Identify which cell holds the provided text, then report its [X, Y] central coordinate. 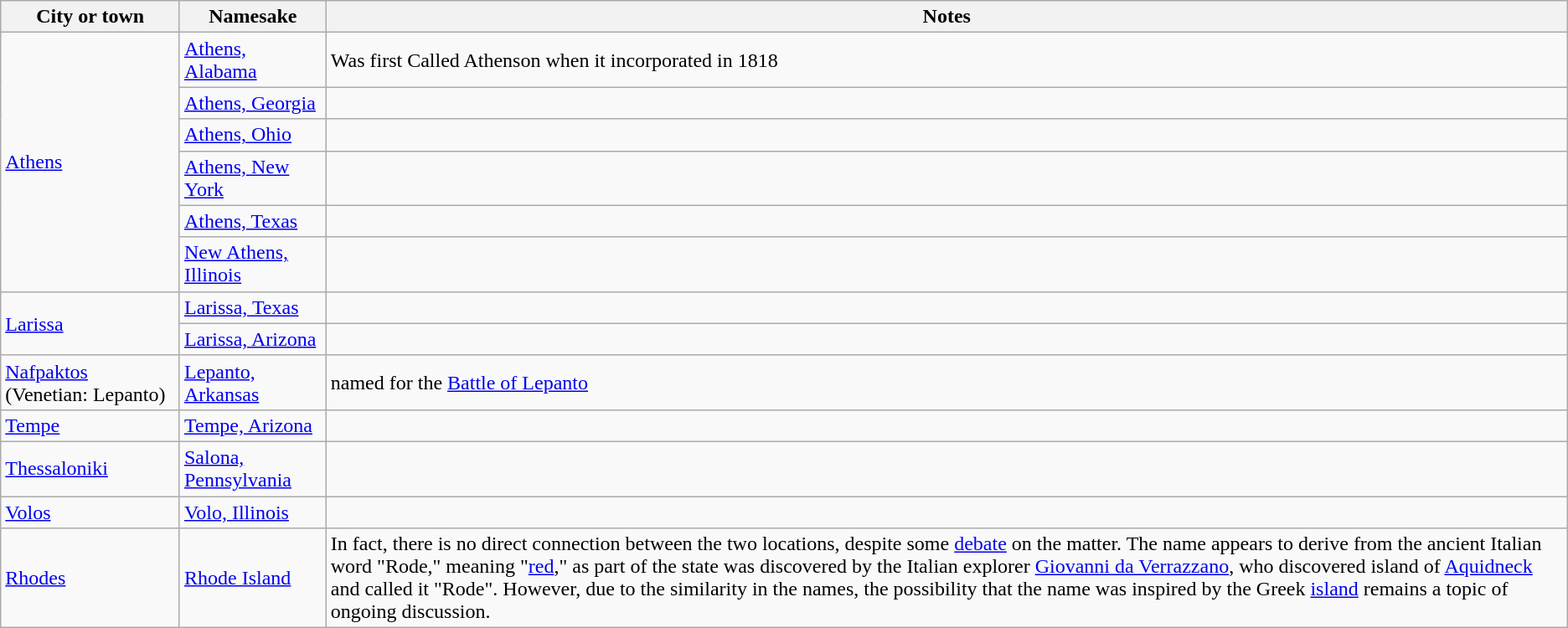
Athens [90, 162]
Lepanto, Arkansas [253, 382]
Volo, Illinois [253, 512]
Tempe [90, 425]
New Athens, Illinois [253, 265]
Thessaloniki [90, 469]
Athens, Texas [253, 221]
Rhodes [90, 578]
named for the Battle of Lepanto [946, 382]
Volos [90, 512]
Notes [946, 17]
Tempe, Arizona [253, 425]
Athens, Ohio [253, 135]
Rhode Island [253, 578]
Athens, New York [253, 178]
City or town [90, 17]
Athens, Alabama [253, 60]
Salona, Pennsylvania [253, 469]
Larissa, Texas [253, 307]
Larissa [90, 323]
Nafpaktos (Venetian: Lepanto) [90, 382]
Was first Called Athenson when it incorporated in 1818 [946, 60]
Athens, Georgia [253, 103]
Namesake [253, 17]
Larissa, Arizona [253, 339]
